Search for the cell housing the specified text and yield its (x, y) center coordinate. 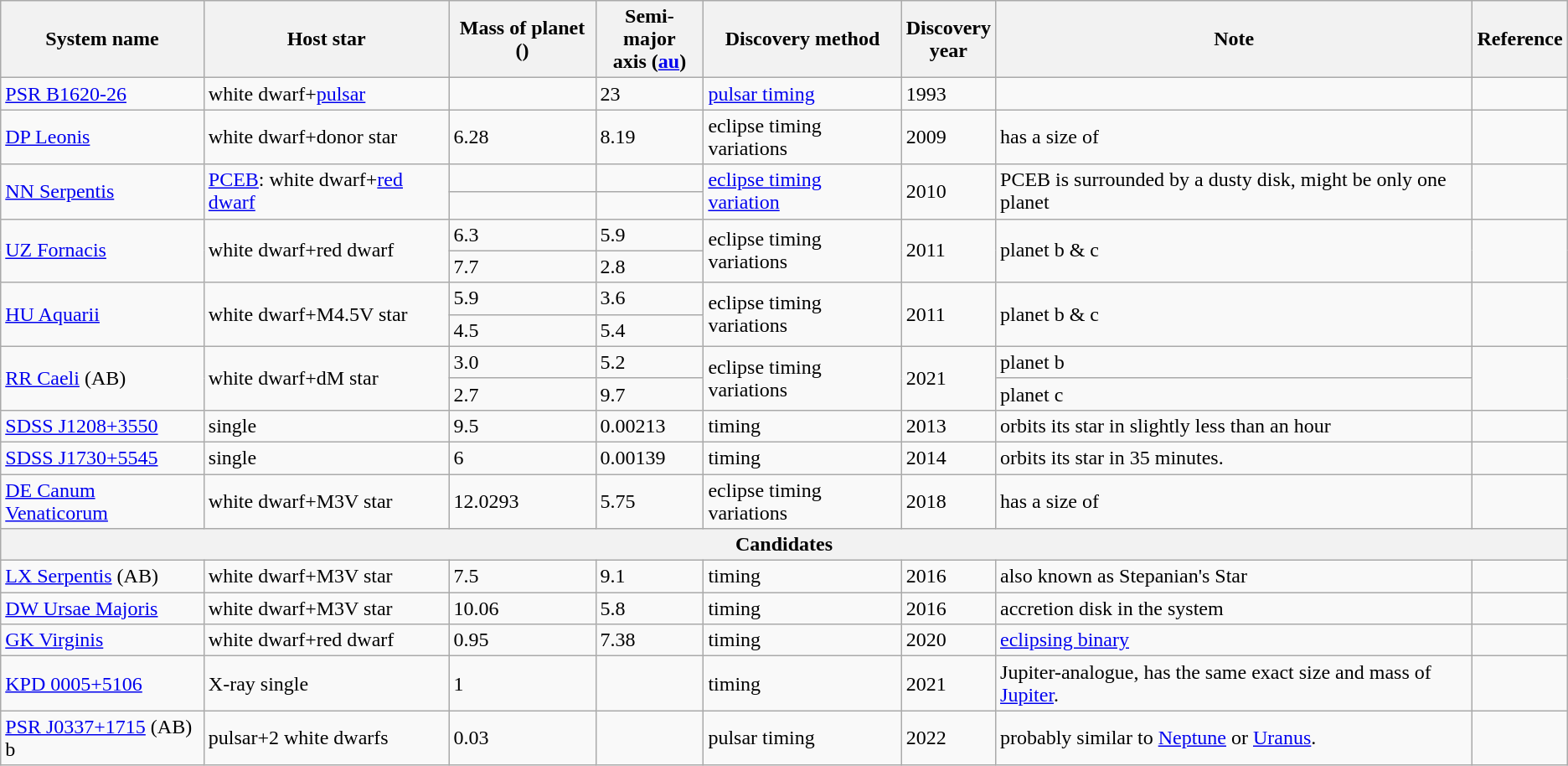
PSR J0337+1715 (AB) b (102, 738)
8.19 (650, 137)
Reference (1519, 39)
PSR B1620-26 (102, 94)
5.8 (650, 608)
2018 (948, 501)
accretion disk in the system (1235, 608)
2013 (948, 426)
Discovery method (802, 39)
also known as Stepanian's Star (1235, 577)
2020 (948, 640)
2.8 (650, 267)
1 (523, 684)
Jupiter-analogue, has the same exact size and mass of Jupiter. (1235, 684)
4.5 (523, 330)
SDSS J1208+3550 (102, 426)
7.5 (523, 577)
white dwarf+M4.5V star (327, 314)
HU Aquarii (102, 314)
7.7 (523, 267)
0.00213 (650, 426)
planet b (1235, 362)
6.3 (523, 235)
2022 (948, 738)
5.2 (650, 362)
2010 (948, 191)
eclipse timing variation (802, 191)
0.00139 (650, 458)
5.4 (650, 330)
6.28 (523, 137)
9.1 (650, 577)
pulsar+2 white dwarfs (327, 738)
10.06 (523, 608)
2.7 (523, 394)
DP Leonis (102, 137)
12.0293 (523, 501)
SDSS J1730+5545 (102, 458)
2009 (948, 137)
planet c (1235, 394)
X-ray single (327, 684)
RR Caeli (AB) (102, 378)
3.0 (523, 362)
NN Serpentis (102, 191)
PCEB is surrounded by a dusty disk, might be only one planet (1235, 191)
white dwarf+dM star (327, 378)
Note (1235, 39)
System name (102, 39)
0.03 (523, 738)
3.6 (650, 298)
DE Canum Venaticorum (102, 501)
white dwarf+pulsar (327, 94)
Semi-majoraxis (au) (650, 39)
GK Virginis (102, 640)
Candidates (784, 545)
probably similar to Neptune or Uranus. (1235, 738)
orbits its star in slightly less than an hour (1235, 426)
9.7 (650, 394)
Host star (327, 39)
Discoveryyear (948, 39)
0.95 (523, 640)
9.5 (523, 426)
DW Ursae Majoris (102, 608)
eclipsing binary (1235, 640)
UZ Fornacis (102, 251)
PCEB: white dwarf+red dwarf (327, 191)
5.75 (650, 501)
orbits its star in 35 minutes. (1235, 458)
1993 (948, 94)
2014 (948, 458)
KPD 0005+5106 (102, 684)
LX Serpentis (AB) (102, 577)
6 (523, 458)
7.38 (650, 640)
23 (650, 94)
Mass of planet () (523, 39)
white dwarf+donor star (327, 137)
